Determine the (X, Y) coordinate at the center of the cell enclosing the given text.  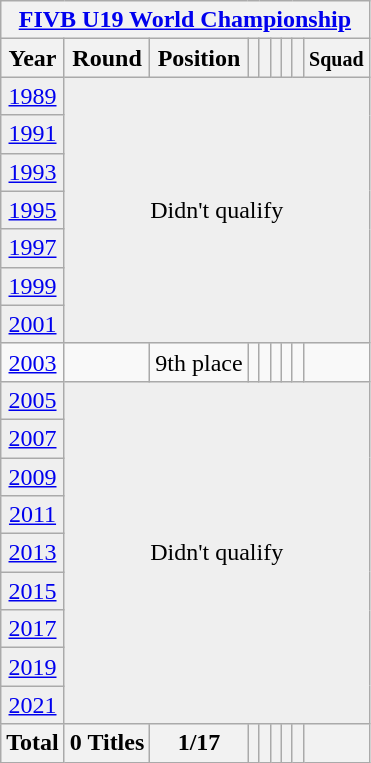
9th place (199, 362)
2005 (33, 400)
2001 (33, 324)
Total (33, 743)
0 Titles (107, 743)
2009 (33, 477)
FIVB U19 World Championship (185, 20)
2003 (33, 362)
2017 (33, 629)
1989 (33, 96)
2019 (33, 667)
1/17 (199, 743)
1997 (33, 248)
1995 (33, 210)
2011 (33, 515)
2013 (33, 553)
1991 (33, 134)
2015 (33, 591)
Squad (336, 58)
Round (107, 58)
Year (33, 58)
Position (199, 58)
1993 (33, 172)
2021 (33, 705)
2007 (33, 438)
1999 (33, 286)
